Determine the [x, y] coordinate at the center of the cell enclosing the given text.  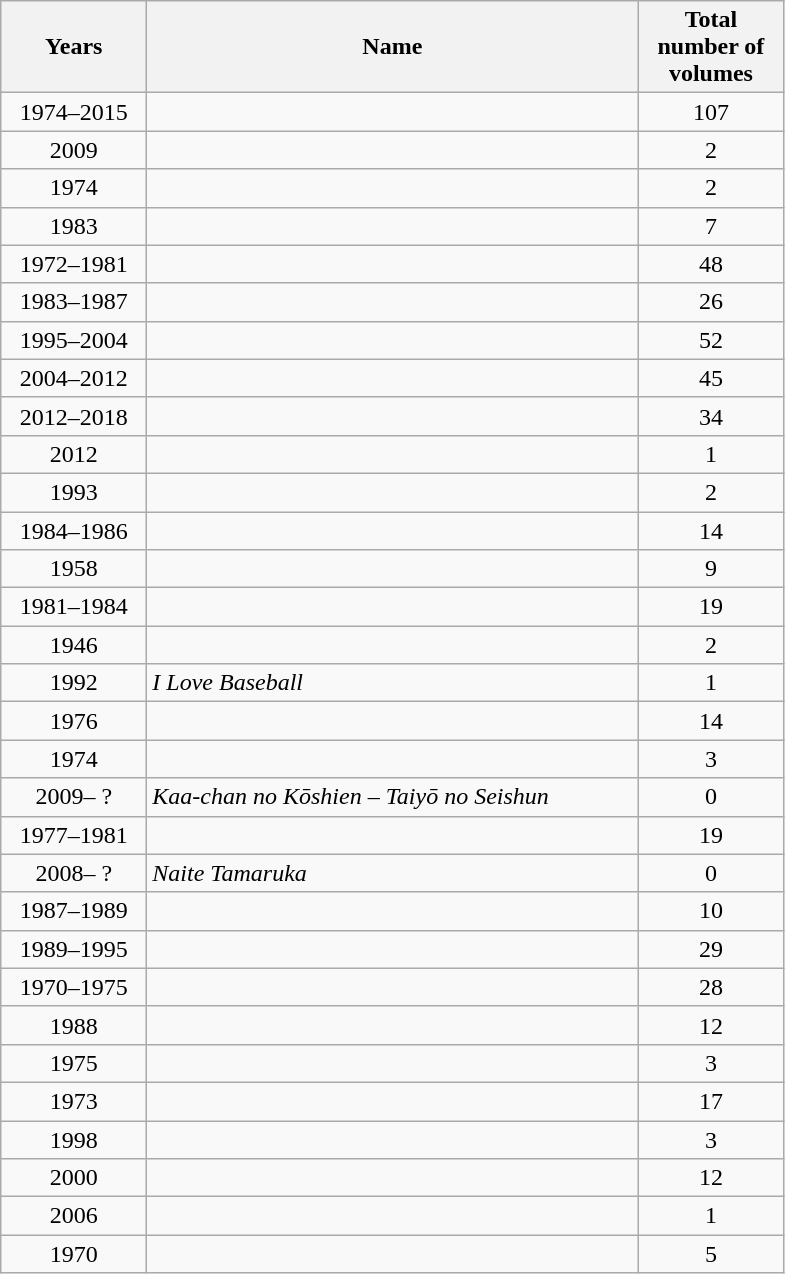
2009 [74, 150]
107 [711, 112]
Name [392, 47]
2012–2018 [74, 416]
1981–1984 [74, 607]
1992 [74, 683]
2000 [74, 1178]
1970–1975 [74, 987]
2008– ? [74, 873]
2009– ? [74, 797]
I Love Baseball [392, 683]
34 [711, 416]
28 [711, 987]
7 [711, 226]
2012 [74, 454]
48 [711, 264]
17 [711, 1101]
2004–2012 [74, 378]
Kaa-chan no Kōshien – Taiyō no Seishun [392, 797]
1993 [74, 492]
2006 [74, 1216]
1983 [74, 226]
29 [711, 949]
10 [711, 911]
1972–1981 [74, 264]
1974–2015 [74, 112]
1984–1986 [74, 531]
1987–1989 [74, 911]
1970 [74, 1254]
1983–1987 [74, 302]
1975 [74, 1063]
1988 [74, 1025]
26 [711, 302]
1973 [74, 1101]
5 [711, 1254]
1995–2004 [74, 340]
1998 [74, 1139]
1958 [74, 569]
1977–1981 [74, 835]
1946 [74, 645]
45 [711, 378]
9 [711, 569]
52 [711, 340]
1989–1995 [74, 949]
Naite Tamaruka [392, 873]
Total number of volumes [711, 47]
Years [74, 47]
1976 [74, 721]
